Capture the cell that displays the provided text and extract its [x, y] central coordinate. 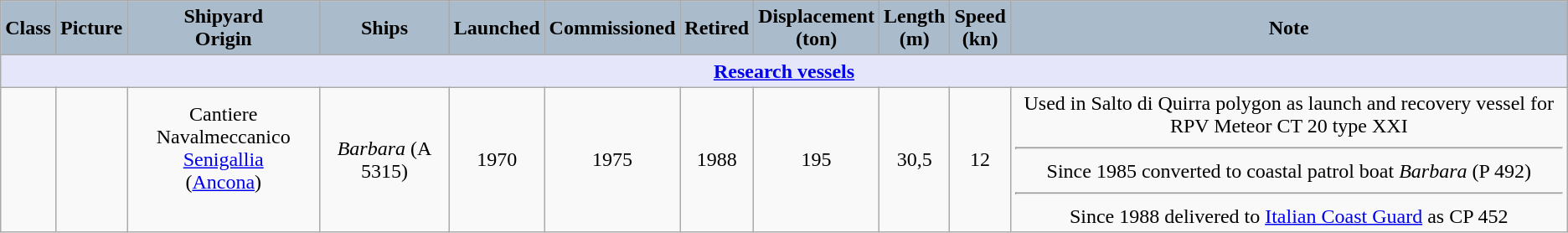
30,5 [914, 159]
ShipyardOrigin [224, 28]
Length(m) [914, 28]
1975 [612, 159]
Commissioned [612, 28]
Displacement(ton) [817, 28]
Note [1288, 28]
Research vessels [784, 71]
Launched [497, 28]
Class [28, 28]
1970 [497, 159]
Picture [90, 28]
12 [980, 159]
Ships [385, 28]
Speed(kn) [980, 28]
Cantiere NavalmeccanicoSenigallia(Ancona) [224, 159]
Retired [717, 28]
195 [817, 159]
Barbara (A 5315) [385, 159]
1988 [717, 159]
